Scan for the cell matching the given text and deliver its (x, y) coordinate at center. 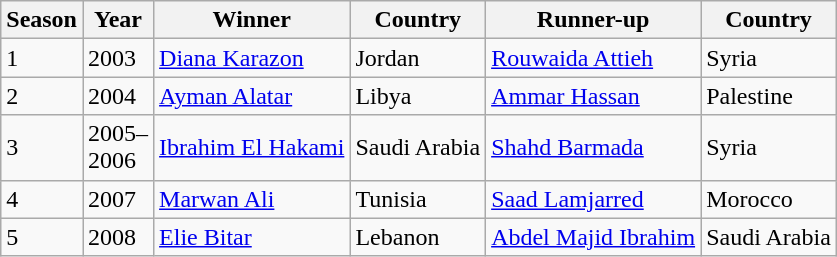
Ammar Hassan (594, 96)
Year (118, 20)
Winner (252, 20)
5 (42, 237)
Rouwaida Attieh (594, 58)
2004 (118, 96)
2007 (118, 199)
Abdel Majid Ibrahim (594, 237)
Marwan Ali (252, 199)
Season (42, 20)
Lebanon (418, 237)
Runner-up (594, 20)
Ayman Alatar (252, 96)
2005–2006 (118, 148)
Jordan (418, 58)
1 (42, 58)
Libya (418, 96)
3 (42, 148)
Shahd Barmada (594, 148)
2 (42, 96)
2003 (118, 58)
2008 (118, 237)
Ibrahim El Hakami (252, 148)
Elie Bitar (252, 237)
Diana Karazon (252, 58)
4 (42, 199)
Saad Lamjarred (594, 199)
Palestine (769, 96)
Morocco (769, 199)
Tunisia (418, 199)
